Locate the cell with the specified text and output its (x, y) center coordinate. 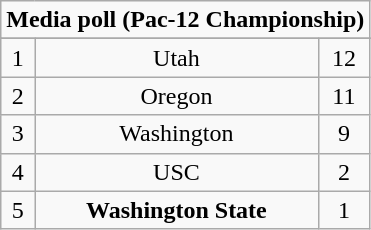
Washington State (176, 210)
4 (18, 172)
Washington (176, 134)
12 (344, 58)
9 (344, 134)
Media poll (Pac-12 Championship) (186, 20)
Oregon (176, 96)
3 (18, 134)
11 (344, 96)
USC (176, 172)
Utah (176, 58)
5 (18, 210)
